Return the (X, Y) coordinate for the center point of the cell that contains the specified text.  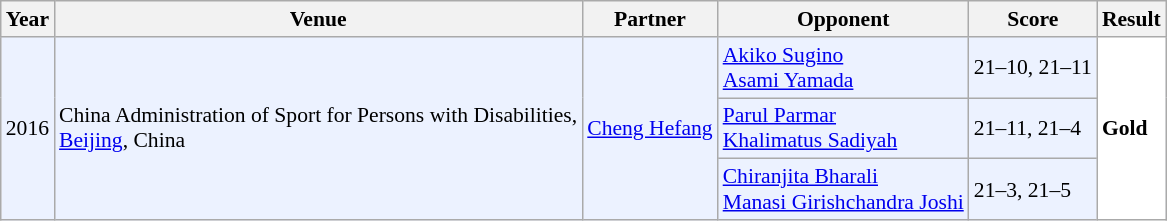
21–10, 21–11 (1033, 68)
21–11, 21–4 (1033, 128)
China Administration of Sport for Persons with Disabilities,Beijing, China (318, 128)
Parul Parmar Khalimatus Sadiyah (844, 128)
Opponent (844, 19)
2016 (28, 128)
Gold (1132, 128)
Partner (650, 19)
Cheng Hefang (650, 128)
Score (1033, 19)
Chiranjita Bharali Manasi Girishchandra Joshi (844, 190)
Year (28, 19)
Venue (318, 19)
21–3, 21–5 (1033, 190)
Akiko Sugino Asami Yamada (844, 68)
Result (1132, 19)
